Extract the [X, Y] coordinate from the center of the cell holding the provided text.  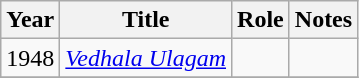
Role [261, 20]
Vedhala Ulagam [146, 58]
1948 [30, 58]
Notes [323, 20]
Title [146, 20]
Year [30, 20]
